Capture the cell that displays the provided text and extract its (X, Y) central coordinate. 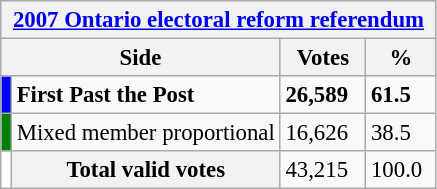
38.5 (402, 133)
% (402, 58)
Total valid votes (146, 170)
16,626 (323, 133)
First Past the Post (146, 95)
43,215 (323, 170)
Votes (323, 58)
2007 Ontario electoral reform referendum (219, 20)
100.0 (402, 170)
26,589 (323, 95)
61.5 (402, 95)
Side (140, 58)
Mixed member proportional (146, 133)
